Search for the cell housing the specified text and yield its [x, y] center coordinate. 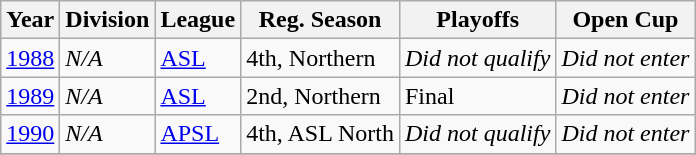
Reg. Season [320, 20]
Playoffs [477, 20]
Year [30, 20]
Final [477, 96]
League [198, 20]
4th, Northern [320, 58]
2nd, Northern [320, 96]
1989 [30, 96]
Division [108, 20]
Open Cup [626, 20]
APSL [198, 134]
1988 [30, 58]
1990 [30, 134]
4th, ASL North [320, 134]
